Detect which cell encompasses the target text, then output its [x, y] center coordinate. 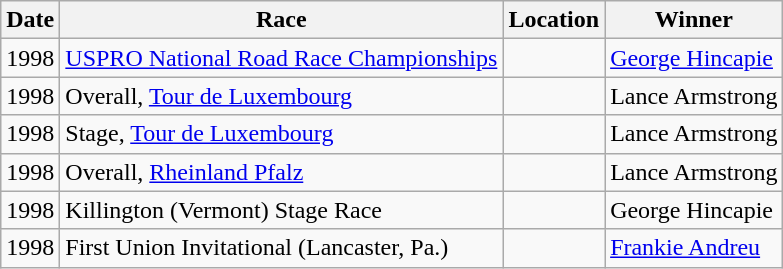
Overall, Tour de Luxembourg [282, 96]
First Union Invitational (Lancaster, Pa.) [282, 248]
USPRO National Road Race Championships [282, 58]
Stage, Tour de Luxembourg [282, 134]
Frankie Andreu [694, 248]
Race [282, 20]
Overall, Rheinland Pfalz [282, 172]
Date [30, 20]
Killington (Vermont) Stage Race [282, 210]
Location [554, 20]
Winner [694, 20]
